Return (x, y) of the center of cell containing provided text 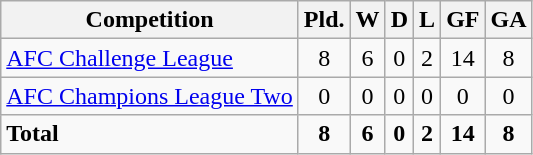
AFC Challenge League (150, 58)
W (368, 20)
D (399, 20)
Competition (150, 20)
Pld. (324, 20)
L (428, 20)
Total (150, 134)
GF (463, 20)
AFC Champions League Two (150, 96)
GA (508, 20)
